Locate the cell with the specified text and output its (X, Y) center coordinate. 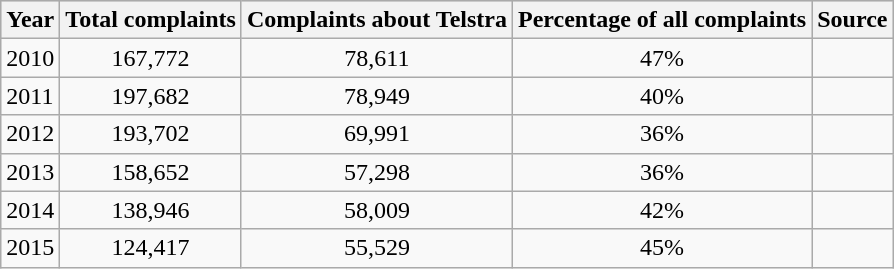
138,946 (151, 210)
57,298 (376, 172)
2012 (30, 134)
45% (662, 248)
42% (662, 210)
Year (30, 20)
193,702 (151, 134)
2011 (30, 96)
69,991 (376, 134)
2014 (30, 210)
Percentage of all complaints (662, 20)
124,417 (151, 248)
47% (662, 58)
Total complaints (151, 20)
2010 (30, 58)
158,652 (151, 172)
40% (662, 96)
2013 (30, 172)
Complaints about Telstra (376, 20)
55,529 (376, 248)
78,611 (376, 58)
58,009 (376, 210)
197,682 (151, 96)
78,949 (376, 96)
167,772 (151, 58)
2015 (30, 248)
Source (852, 20)
